Pinpoint the cell where the given text exists, returning its (X, Y) midpoint coordinate. 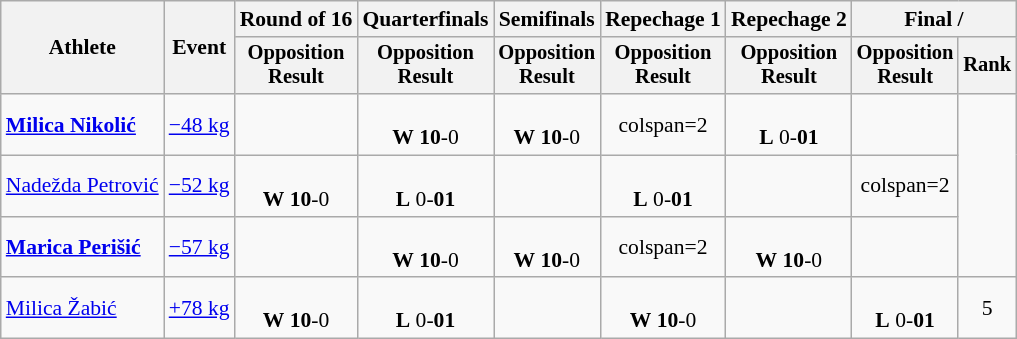
−52 kg (200, 186)
5 (987, 308)
Nadežda Petrović (82, 186)
Rank (987, 66)
Marica Perišić (82, 248)
+78 kg (200, 308)
Milica Nikolić (82, 124)
Repechage 1 (663, 19)
Event (200, 48)
−48 kg (200, 124)
Semifinals (548, 19)
Milica Žabić (82, 308)
Repechage 2 (789, 19)
Round of 16 (296, 19)
Quarterfinals (425, 19)
Athlete (82, 48)
Final / (934, 19)
−57 kg (200, 248)
